Pinpoint the cell where the given text exists, returning its [X, Y] midpoint coordinate. 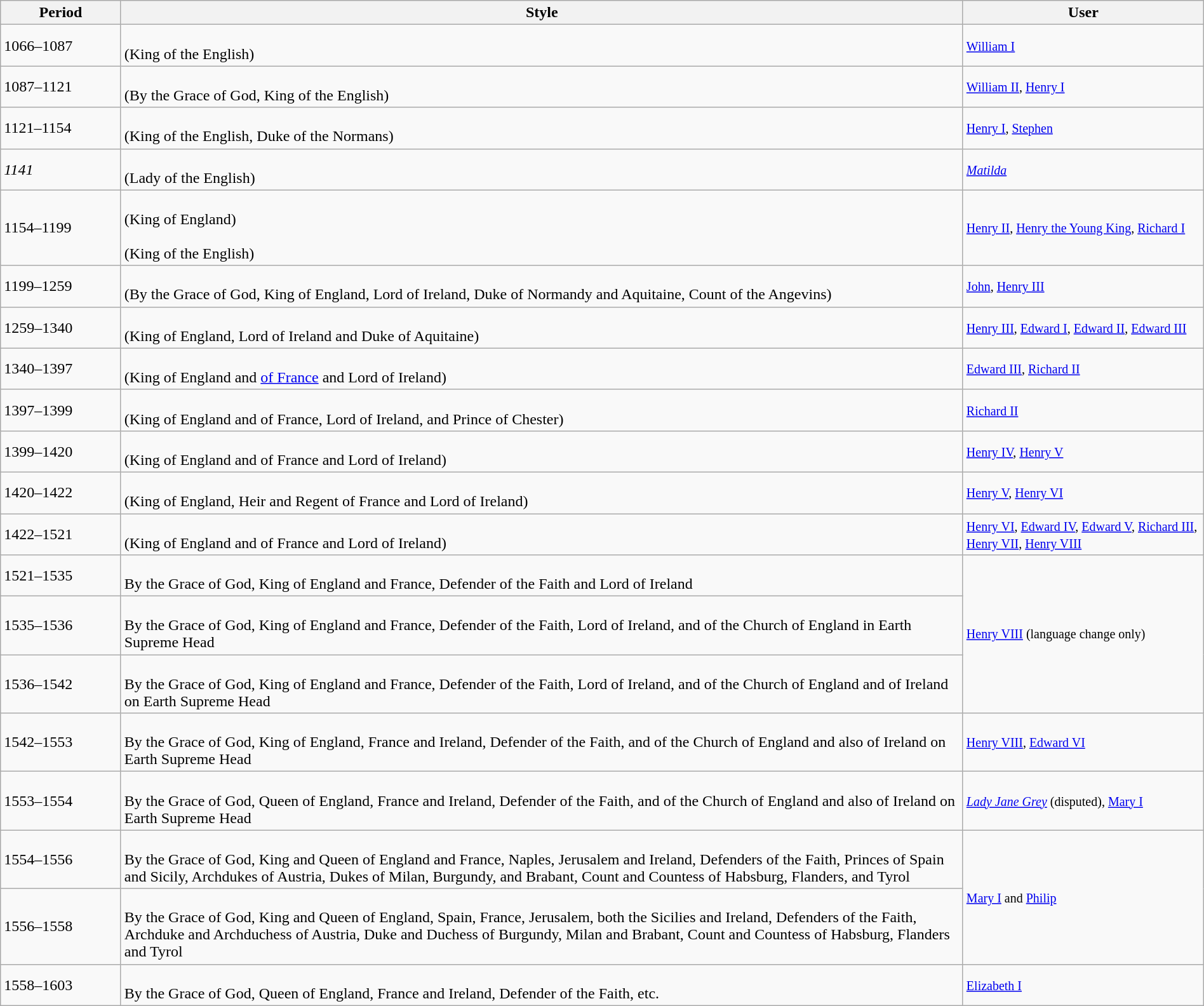
Elizabeth I [1083, 984]
Mary I and Philip [1083, 897]
Edward III, Richard II [1083, 368]
1141 [61, 169]
Henry I, Stephen [1083, 128]
Lady Jane Grey (disputed), Mary I [1083, 801]
1556–1558 [61, 926]
(King of England, Lord of Ireland and Duke of Aquitaine) [542, 328]
1087–1121 [61, 86]
(By the Grace of God, King of England, Lord of Ireland, Duke of Normandy and Aquitaine, Count of the Angevins) [542, 286]
(King of England)(King of the English) [542, 227]
Henry VIII, Edward VI [1083, 742]
1535–1536 [61, 626]
1259–1340 [61, 328]
1558–1603 [61, 984]
1121–1154 [61, 128]
(King of England and of France, Lord of Ireland, and Prince of Chester) [542, 410]
1521–1535 [61, 575]
1340–1397 [61, 368]
(By the Grace of God, King of the English) [542, 86]
William II, Henry I [1083, 86]
By the Grace of God, King of England and France, Defender of the Faith, Lord of Ireland, and of the Church of England in Earth Supreme Head [542, 626]
William I [1083, 46]
User [1083, 13]
Henry VI, Edward IV, Edward V, Richard III, Henry VII, Henry VIII [1083, 533]
By the Grace of God, King of England and France, Defender of the Faith and Lord of Ireland [542, 575]
Matilda [1083, 169]
1154–1199 [61, 227]
1553–1554 [61, 801]
Richard II [1083, 410]
Henry II, Henry the Young King, Richard I [1083, 227]
1422–1521 [61, 533]
1420–1422 [61, 493]
Henry IV, Henry V [1083, 451]
1066–1087 [61, 46]
1399–1420 [61, 451]
1397–1399 [61, 410]
(King of the English) [542, 46]
Henry V, Henry VI [1083, 493]
(King of England, Heir and Regent of France and Lord of Ireland) [542, 493]
Henry VIII (language change only) [1083, 634]
John, Henry III [1083, 286]
1199–1259 [61, 286]
(King of the English, Duke of the Normans) [542, 128]
Period [61, 13]
(Lady of the English) [542, 169]
1536–1542 [61, 684]
By the Grace of God, Queen of England, France and Ireland, Defender of the Faith, etc. [542, 984]
Henry III, Edward I, Edward II, Edward III [1083, 328]
1554–1556 [61, 859]
1542–1553 [61, 742]
Style [542, 13]
